Search for the cell housing the specified text and yield its [x, y] center coordinate. 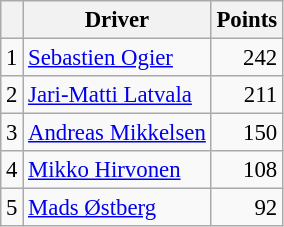
108 [246, 170]
2 [12, 95]
4 [12, 170]
242 [246, 58]
Points [246, 20]
3 [12, 133]
5 [12, 208]
92 [246, 208]
Mads Østberg [117, 208]
Sebastien Ogier [117, 58]
Andreas Mikkelsen [117, 133]
Jari-Matti Latvala [117, 95]
1 [12, 58]
Driver [117, 20]
Mikko Hirvonen [117, 170]
150 [246, 133]
211 [246, 95]
